Determine the [X, Y] coordinate at the center of the cell enclosing the given text.  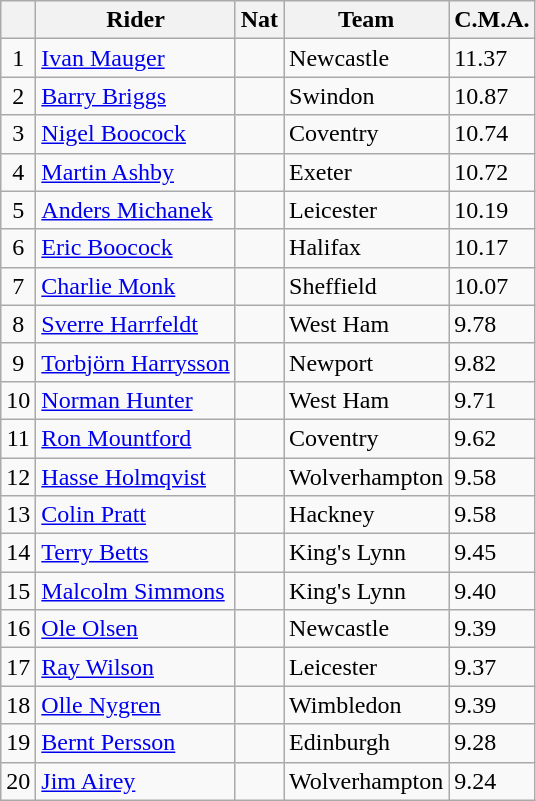
16 [18, 629]
4 [18, 172]
9.82 [492, 362]
Terry Betts [136, 553]
Colin Pratt [136, 515]
10.74 [492, 134]
Ole Olsen [136, 629]
20 [18, 781]
Ron Mountford [136, 438]
9.24 [492, 781]
11.37 [492, 58]
19 [18, 743]
9.78 [492, 324]
Barry Briggs [136, 96]
Newport [366, 362]
Sheffield [366, 286]
Martin Ashby [136, 172]
6 [18, 248]
Wimbledon [366, 705]
Halifax [366, 248]
Exeter [366, 172]
10.07 [492, 286]
2 [18, 96]
9.62 [492, 438]
Eric Boocock [136, 248]
10.19 [492, 210]
9.37 [492, 667]
Nat [259, 20]
8 [18, 324]
1 [18, 58]
Hackney [366, 515]
Swindon [366, 96]
14 [18, 553]
Bernt Persson [136, 743]
Sverre Harrfeldt [136, 324]
Anders Michanek [136, 210]
10.87 [492, 96]
7 [18, 286]
Team [366, 20]
Norman Hunter [136, 400]
Ray Wilson [136, 667]
C.M.A. [492, 20]
10.17 [492, 248]
10 [18, 400]
17 [18, 667]
Jim Airey [136, 781]
Edinburgh [366, 743]
9 [18, 362]
11 [18, 438]
Nigel Boocock [136, 134]
Hasse Holmqvist [136, 477]
13 [18, 515]
Malcolm Simmons [136, 591]
5 [18, 210]
Ivan Mauger [136, 58]
12 [18, 477]
18 [18, 705]
9.40 [492, 591]
Charlie Monk [136, 286]
Rider [136, 20]
3 [18, 134]
Torbjörn Harrysson [136, 362]
9.28 [492, 743]
Olle Nygren [136, 705]
9.45 [492, 553]
10.72 [492, 172]
15 [18, 591]
9.71 [492, 400]
